Provide the [x, y] coordinate of the cell's center where the given text is located.  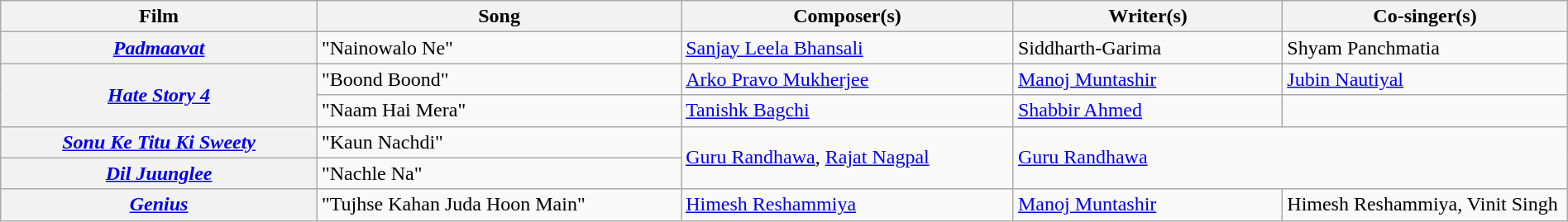
Himesh Reshammiya [848, 205]
Shabbir Ahmed [1148, 111]
Composer(s) [848, 17]
"Tujhse Kahan Juda Hoon Main" [499, 205]
Dil Juunglee [159, 173]
Tanishk Bagchi [848, 111]
Shyam Panchmatia [1425, 48]
Guru Randhawa, Rajat Nagpal [848, 158]
Himesh Reshammiya, Vinit Singh [1425, 205]
Siddharth-Garima [1148, 48]
Sanjay Leela Bhansali [848, 48]
Guru Randhawa [1290, 158]
Film [159, 17]
Sonu Ke Titu Ki Sweety [159, 142]
Hate Story 4 [159, 95]
"Nainowalo Ne" [499, 48]
Song [499, 17]
Padmaavat [159, 48]
"Nachle Na" [499, 173]
Genius [159, 205]
Co-singer(s) [1425, 17]
"Naam Hai Mera" [499, 111]
Writer(s) [1148, 17]
Jubin Nautiyal [1425, 79]
Arko Pravo Mukherjee [848, 79]
"Kaun Nachdi" [499, 142]
"Boond Boond" [499, 79]
